For the text-containing cell, return its midpoint in [x, y] coordinate format. 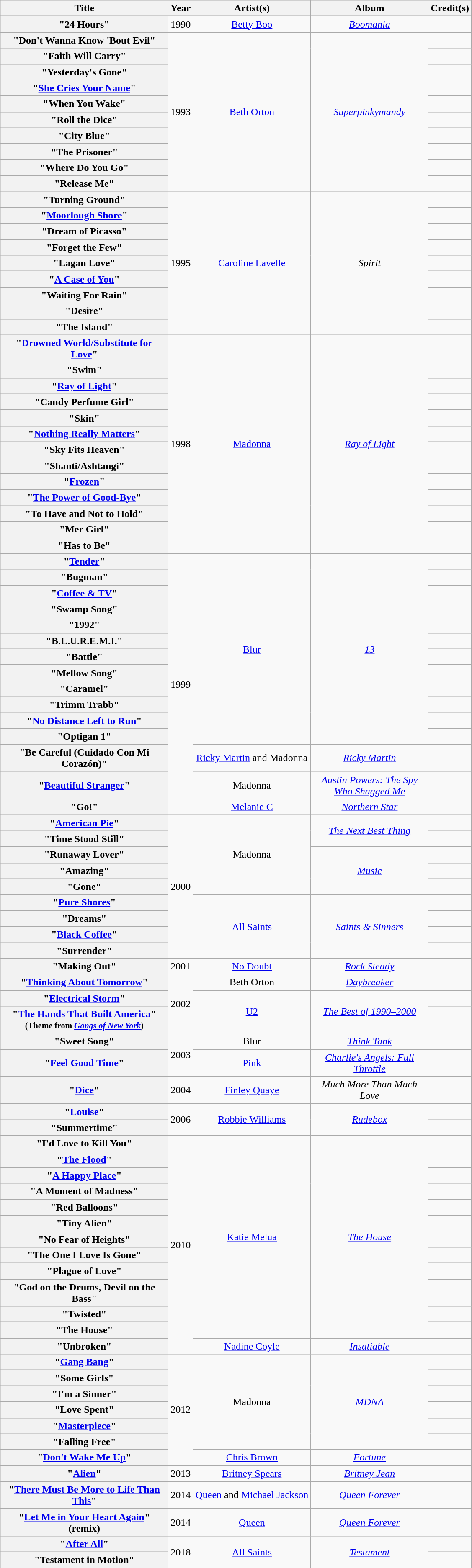
2001 [181, 966]
"Bugman" [85, 577]
"Optigan 1" [85, 737]
1998 [181, 444]
"Swamp Song" [85, 609]
"Gang Bang" [85, 1362]
Music [369, 871]
"When You Wake" [85, 104]
Britney Jean [369, 1473]
"Forget the Few" [85, 247]
"Runaway Lover" [85, 855]
The Best of 1990–2000 [369, 1012]
2002 [181, 1004]
Rock Steady [369, 966]
"Waiting For Rain" [85, 295]
"24 Hours" [85, 24]
"Caramel" [85, 689]
2000 [181, 887]
"Trimm Trabb" [85, 704]
"Shanti/Ashtangi" [85, 466]
2013 [181, 1473]
"City Blue" [85, 136]
Robbie Williams [252, 1120]
"To Have and Not to Hold" [85, 514]
"Drowned World/Substitute for Love" [85, 348]
Think Tank [369, 1041]
"Tiny Alien" [85, 1223]
"Don't Wake Me Up" [85, 1457]
Title [85, 8]
"I'd Love to Kill You" [85, 1144]
"Summertime" [85, 1128]
"Dream of Picasso" [85, 231]
"Louise" [85, 1112]
"A Moment of Madness" [85, 1191]
"Don't Wanna Know 'Bout Evil" [85, 40]
2010 [181, 1245]
"Sky Fits Heaven" [85, 450]
Finley Quaye [252, 1090]
U2 [252, 1012]
"Be Careful (Cuidado Con Mi Corazón)" [85, 758]
The Next Best Thing [369, 831]
"No Fear of Heights" [85, 1239]
"Has to Be" [85, 545]
Artist(s) [252, 8]
Britney Spears [252, 1473]
"Electrical Storm" [85, 998]
"Coffee & TV" [85, 593]
"Faith Will Carry" [85, 56]
Northern Star [369, 807]
Charlie's Angels: Full Throttle [369, 1063]
"The Flood" [85, 1159]
Year [181, 8]
Austin Powers: The Spy Who Shagged Me [369, 785]
"After All" [85, 1544]
"The Hands That Built America" (Theme from Gangs of New York) [85, 1020]
Queen [252, 1522]
Boomania [369, 24]
Spirit [369, 264]
Testament [369, 1552]
"The House" [85, 1330]
Pink [252, 1063]
"Testament in Motion" [85, 1560]
Ricky Martin [369, 758]
Credit(s) [450, 8]
"Frozen" [85, 482]
"God on the Drums, Devil on the Bass" [85, 1293]
"Lagan Love" [85, 263]
Rudebox [369, 1120]
MDNA [369, 1402]
"American Pie" [85, 823]
"Candy Perfume Girl" [85, 402]
"Ray of Light" [85, 386]
"Mellow Song" [85, 673]
"The Power of Good-Bye" [85, 498]
2018 [181, 1552]
"Turning Ground" [85, 200]
Album [369, 8]
"Black Coffee" [85, 934]
Chris Brown [252, 1457]
Saints & Sinners [369, 926]
"She Cries Your Name" [85, 88]
"Desire" [85, 311]
13 [369, 649]
"Love Spent" [85, 1410]
Melanie C [252, 807]
Queen and Michael Jackson [252, 1495]
"The Prisoner" [85, 152]
"No Distance Left to Run" [85, 720]
"Making Out" [85, 966]
"Alien" [85, 1473]
"Battle" [85, 657]
"Twisted" [85, 1314]
Betty Boo [252, 24]
"Dice" [85, 1090]
"I'm a Sinner" [85, 1394]
"There Must Be More to Life Than This" [85, 1495]
Daybreaker [369, 982]
"The One I Love Is Gone" [85, 1255]
1999 [181, 684]
"Roll the Dice" [85, 120]
"A Happy Place" [85, 1175]
2012 [181, 1410]
Fortune [369, 1457]
"Feel Good Time" [85, 1063]
"Nothing Really Matters" [85, 434]
"Tender" [85, 561]
1995 [181, 264]
Insatiable [369, 1346]
The House [369, 1237]
"Plague of Love" [85, 1271]
Much More Than Much Love [369, 1090]
"Some Girls" [85, 1378]
"Mer Girl" [85, 530]
"Release Me" [85, 183]
"Gone" [85, 887]
2006 [181, 1120]
"Go!" [85, 807]
Ricky Martin and Madonna [252, 758]
"Thinking About Tomorrow" [85, 982]
Caroline Lavelle [252, 264]
"Beautiful Stranger" [85, 785]
"1992" [85, 625]
2004 [181, 1090]
Nadine Coyle [252, 1346]
"Sweet Song" [85, 1041]
"Pure Shores" [85, 902]
"Time Stood Still" [85, 839]
"The Island" [85, 327]
"Let Me in Your Heart Again" (remix) [85, 1522]
"Where Do You Go" [85, 167]
Superpinkymandy [369, 112]
"B.L.U.R.E.M.I." [85, 641]
"Moorlough Shore" [85, 216]
"Skin" [85, 418]
"Unbroken" [85, 1346]
"A Case of You" [85, 279]
"Surrender" [85, 950]
"Amazing" [85, 871]
Ray of Light [369, 444]
Katie Melua [252, 1237]
"Yesterday's Gone" [85, 72]
"Dreams" [85, 918]
2003 [181, 1055]
"Red Balloons" [85, 1207]
1993 [181, 112]
"Swim" [85, 370]
No Doubt [252, 966]
1990 [181, 24]
"Masterpiece" [85, 1426]
"Falling Free" [85, 1442]
